From the cell containing the given text, extract its center point as (x, y) coordinate. 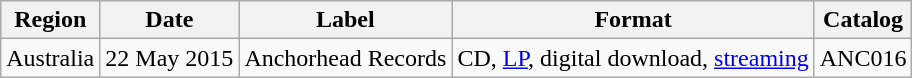
Region (50, 20)
Label (346, 20)
Australia (50, 58)
CD, LP, digital download, streaming (633, 58)
Catalog (863, 20)
22 May 2015 (170, 58)
Date (170, 20)
ANC016 (863, 58)
Format (633, 20)
Anchorhead Records (346, 58)
